Provide the [x, y] coordinate of the cell's center where the given text is located.  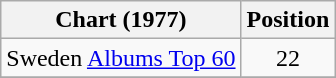
Chart (1977) [121, 20]
Sweden Albums Top 60 [121, 58]
Position [288, 20]
22 [288, 58]
